Find where the given text appears and provide that cell's center as (x, y) coordinate. 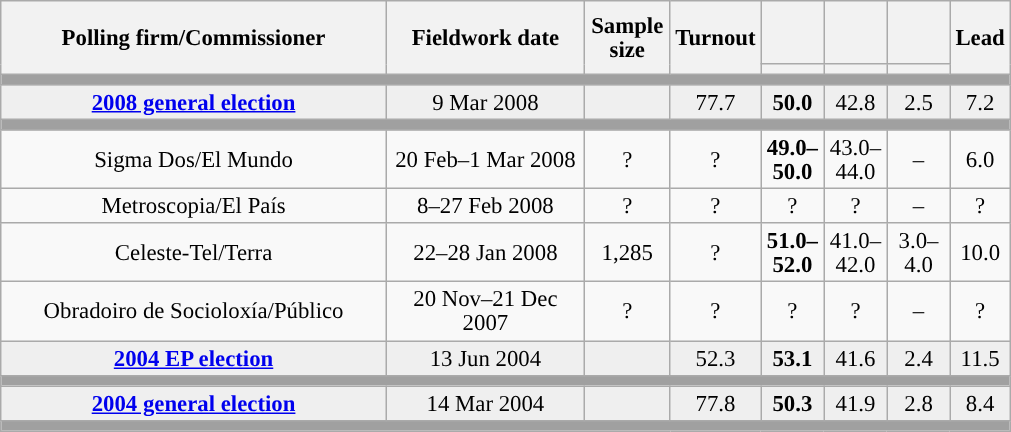
53.1 (792, 358)
Sigma Dos/El Mundo (194, 160)
Fieldwork date (485, 38)
Turnout (716, 38)
Lead (980, 38)
8–27 Feb 2008 (485, 206)
20 Feb–1 Mar 2008 (485, 160)
14 Mar 2004 (485, 404)
9 Mar 2008 (485, 102)
43.0–44.0 (856, 160)
Polling firm/Commissioner (194, 38)
2.8 (918, 404)
Sample size (627, 38)
11.5 (980, 358)
2004 EP election (194, 358)
41.6 (856, 358)
52.3 (716, 358)
2004 general election (194, 404)
2.4 (918, 358)
6.0 (980, 160)
Celeste-Tel/Terra (194, 254)
8.4 (980, 404)
42.8 (856, 102)
Metroscopia/El País (194, 206)
20 Nov–21 Dec 2007 (485, 312)
50.3 (792, 404)
Obradoiro de Socioloxía/Público (194, 312)
41.9 (856, 404)
2008 general election (194, 102)
50.0 (792, 102)
49.0–50.0 (792, 160)
7.2 (980, 102)
77.7 (716, 102)
13 Jun 2004 (485, 358)
3.0–4.0 (918, 254)
77.8 (716, 404)
22–28 Jan 2008 (485, 254)
1,285 (627, 254)
10.0 (980, 254)
2.5 (918, 102)
41.0–42.0 (856, 254)
51.0–52.0 (792, 254)
